Return the (x, y) coordinate for the center point of the cell that contains the specified text.  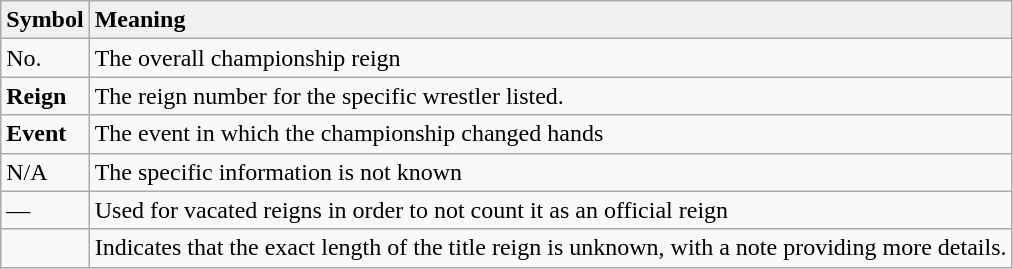
Indicates that the exact length of the title reign is unknown, with a note providing more details. (550, 248)
Reign (45, 96)
Meaning (550, 20)
— (45, 210)
The reign number for the specific wrestler listed. (550, 96)
The specific information is not known (550, 172)
Used for vacated reigns in order to not count it as an official reign (550, 210)
The overall championship reign (550, 58)
The event in which the championship changed hands (550, 134)
Event (45, 134)
No. (45, 58)
Symbol (45, 20)
N/A (45, 172)
